Identify which cell holds the provided text, then report its [X, Y] central coordinate. 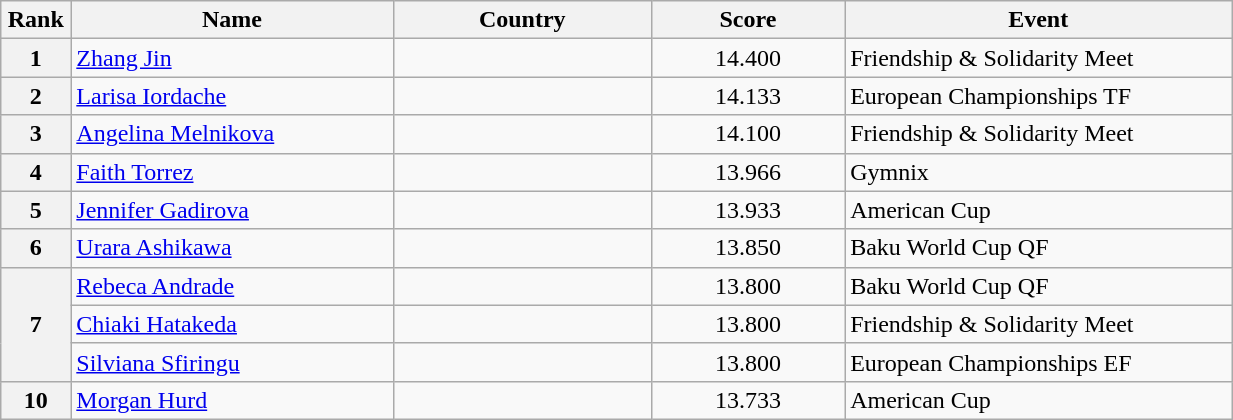
Zhang Jin [232, 58]
13.850 [748, 248]
Rank [36, 20]
14.133 [748, 96]
European Championships TF [1038, 96]
Name [232, 20]
13.966 [748, 172]
4 [36, 172]
5 [36, 210]
14.100 [748, 134]
2 [36, 96]
European Championships EF [1038, 362]
14.400 [748, 58]
Score [748, 20]
1 [36, 58]
Gymnix [1038, 172]
Rebeca Andrade [232, 286]
Chiaki Hatakeda [232, 324]
10 [36, 400]
13.933 [748, 210]
Larisa Iordache [232, 96]
Morgan Hurd [232, 400]
Angelina Melnikova [232, 134]
Event [1038, 20]
Faith Torrez [232, 172]
Urara Ashikawa [232, 248]
Country [522, 20]
6 [36, 248]
7 [36, 324]
Silviana Sfiringu [232, 362]
Jennifer Gadirova [232, 210]
3 [36, 134]
13.733 [748, 400]
